Extract the (x, y) coordinate from the center of the cell holding the provided text.  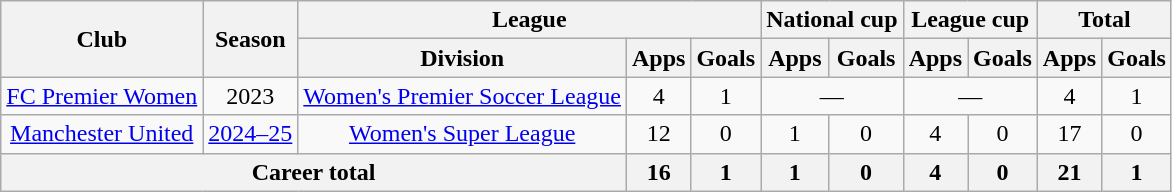
2023 (250, 96)
League (530, 20)
Total (1104, 20)
Season (250, 39)
Manchester United (102, 134)
National cup (832, 20)
Women's Super League (462, 134)
2024–25 (250, 134)
Career total (314, 172)
21 (1069, 172)
Club (102, 39)
Women's Premier Soccer League (462, 96)
FC Premier Women (102, 96)
Division (462, 58)
League cup (970, 20)
17 (1069, 134)
16 (658, 172)
12 (658, 134)
